Output the (X, Y) coordinate of the center of the cell containing the given text.  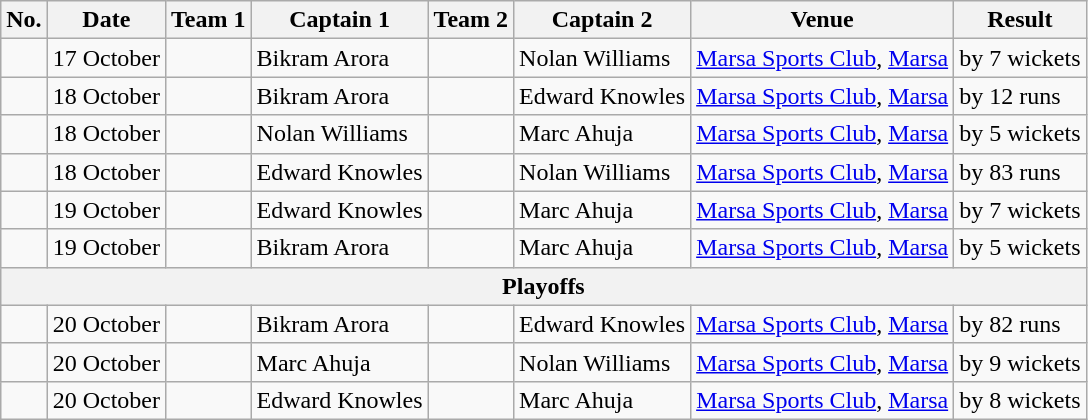
No. (24, 20)
by 9 wickets (1020, 362)
by 82 runs (1020, 324)
Playoffs (544, 286)
by 83 runs (1020, 172)
Captain 1 (340, 20)
Team 1 (209, 20)
by 12 runs (1020, 96)
Captain 2 (602, 20)
Date (106, 20)
Venue (822, 20)
by 8 wickets (1020, 400)
17 October (106, 58)
Result (1020, 20)
Team 2 (471, 20)
